Find where the given text appears and provide that cell's center as (x, y) coordinate. 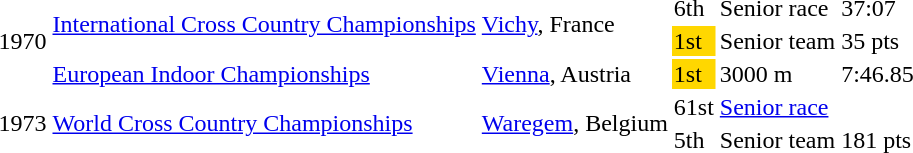
3000 m (777, 74)
Vienna, Austria (574, 74)
Senior race (777, 107)
Senior team (777, 41)
61st (694, 107)
European Indoor Championships (264, 74)
